Search for the cell housing the specified text and yield its [x, y] center coordinate. 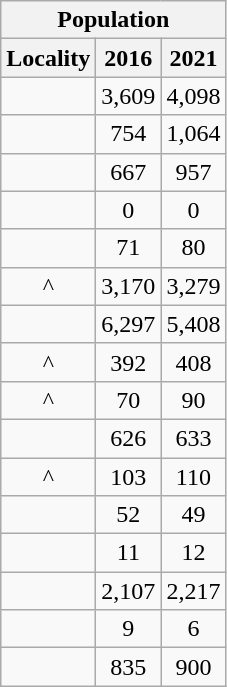
2021 [194, 58]
12 [194, 553]
2,217 [194, 591]
52 [128, 515]
Locality [48, 58]
3,609 [128, 96]
1,064 [194, 134]
49 [194, 515]
667 [128, 172]
9 [128, 629]
Population [114, 20]
2,107 [128, 591]
633 [194, 438]
3,170 [128, 286]
392 [128, 362]
408 [194, 362]
2016 [128, 58]
80 [194, 248]
11 [128, 553]
3,279 [194, 286]
6 [194, 629]
957 [194, 172]
110 [194, 477]
900 [194, 667]
626 [128, 438]
90 [194, 400]
6,297 [128, 324]
835 [128, 667]
4,098 [194, 96]
70 [128, 400]
754 [128, 134]
5,408 [194, 324]
71 [128, 248]
103 [128, 477]
